Locate the cell with the specified text and output its (X, Y) center coordinate. 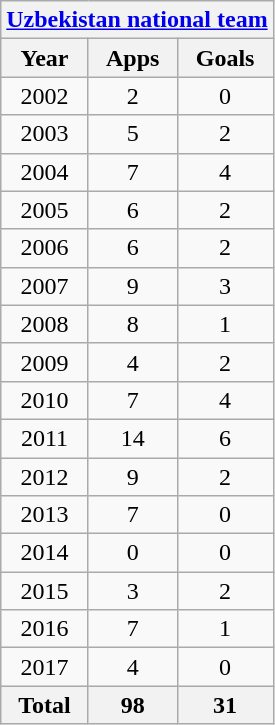
2009 (45, 362)
2005 (45, 210)
2004 (45, 172)
31 (225, 705)
2002 (45, 96)
98 (132, 705)
14 (132, 438)
Goals (225, 58)
8 (132, 324)
2008 (45, 324)
2016 (45, 629)
2003 (45, 134)
2012 (45, 477)
2014 (45, 553)
Uzbekistan national team (137, 20)
2010 (45, 400)
2011 (45, 438)
Total (45, 705)
2006 (45, 248)
5 (132, 134)
2013 (45, 515)
2017 (45, 667)
2007 (45, 286)
2015 (45, 591)
Year (45, 58)
Apps (132, 58)
